Detect which cell encompasses the target text, then output its [X, Y] center coordinate. 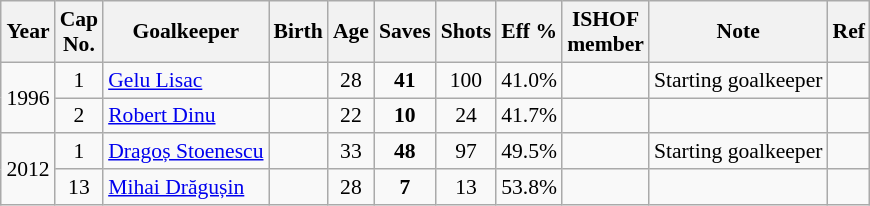
Dragoș Stoenescu [186, 152]
48 [405, 152]
22 [351, 116]
49.5% [529, 152]
Mihai Drăgușin [186, 187]
Year [28, 32]
7 [405, 187]
33 [351, 152]
Saves [405, 32]
Eff % [529, 32]
1996 [28, 98]
2012 [28, 170]
Shots [466, 32]
97 [466, 152]
53.8% [529, 187]
ISHOFmember [606, 32]
2 [80, 116]
CapNo. [80, 32]
Ref [848, 32]
41 [405, 80]
41.7% [529, 116]
Robert Dinu [186, 116]
Birth [298, 32]
100 [466, 80]
24 [466, 116]
Goalkeeper [186, 32]
Gelu Lisac [186, 80]
41.0% [529, 80]
Note [738, 32]
Age [351, 32]
10 [405, 116]
